For the text-containing cell, return its midpoint in [X, Y] coordinate format. 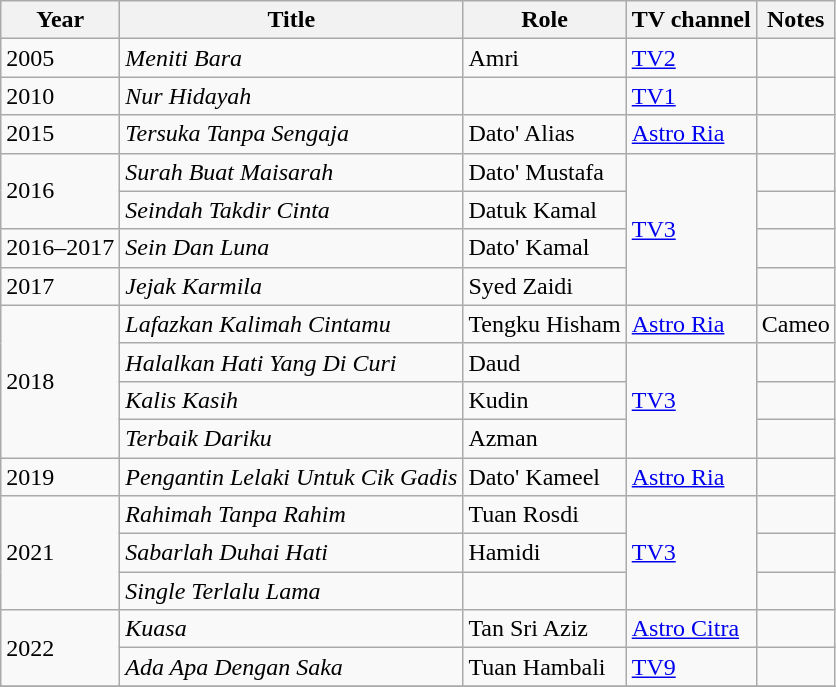
Ada Apa Dengan Saka [292, 667]
TV2 [691, 58]
Dato' Kamal [544, 248]
Kuasa [292, 629]
2021 [60, 553]
Tan Sri Aziz [544, 629]
Sein Dan Luna [292, 248]
Kalis Kasih [292, 400]
Azman [544, 438]
Single Terlalu Lama [292, 591]
Terbaik Dariku [292, 438]
Rahimah Tanpa Rahim [292, 515]
Year [60, 20]
TV channel [691, 20]
Pengantin Lelaki Untuk Cik Gadis [292, 477]
2005 [60, 58]
2019 [60, 477]
2018 [60, 381]
Astro Citra [691, 629]
Dato' Mustafa [544, 172]
Dato' Kameel [544, 477]
Surah Buat Maisarah [292, 172]
Syed Zaidi [544, 286]
Cameo [796, 324]
2016 [60, 191]
Tuan Rosdi [544, 515]
TV1 [691, 96]
Seindah Takdir Cinta [292, 210]
Lafazkan Kalimah Cintamu [292, 324]
TV9 [691, 667]
2010 [60, 96]
Meniti Bara [292, 58]
Nur Hidayah [292, 96]
Halalkan Hati Yang Di Curi [292, 362]
Kudin [544, 400]
Datuk Kamal [544, 210]
Amri [544, 58]
Daud [544, 362]
2015 [60, 134]
Sabarlah Duhai Hati [292, 553]
Jejak Karmila [292, 286]
Tersuka Tanpa Sengaja [292, 134]
Dato' Alias [544, 134]
Notes [796, 20]
Role [544, 20]
Hamidi [544, 553]
2022 [60, 648]
2017 [60, 286]
2016–2017 [60, 248]
Title [292, 20]
Tengku Hisham [544, 324]
Tuan Hambali [544, 667]
